Pinpoint the cell where the given text exists, returning its [x, y] midpoint coordinate. 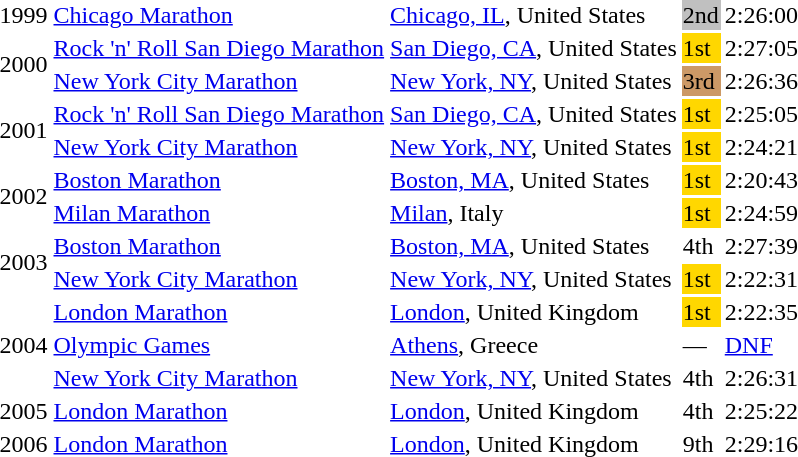
— [700, 345]
Olympic Games [219, 345]
Chicago Marathon [219, 15]
Milan Marathon [219, 213]
Athens, Greece [534, 345]
3rd [700, 81]
Milan, Italy [534, 213]
Chicago, IL, United States [534, 15]
2nd [700, 15]
